Extract the (x, y) coordinate from the center of the cell holding the provided text.  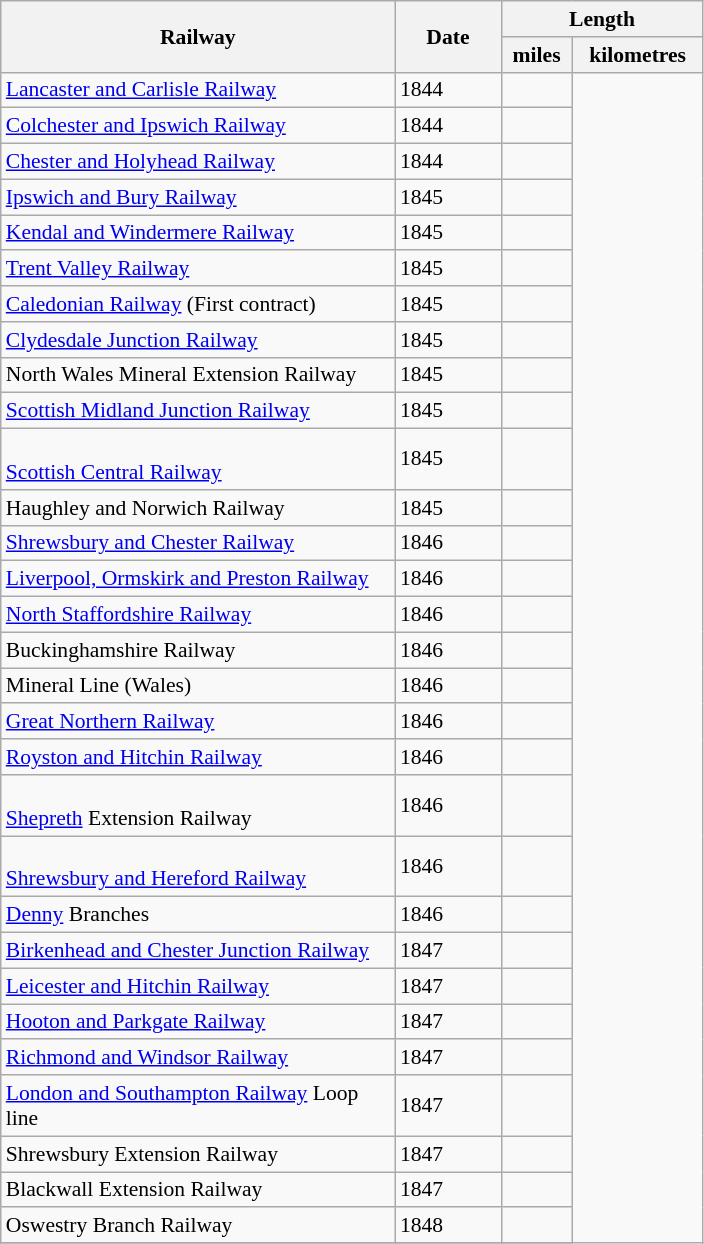
North Wales Mineral Extension Railway (198, 375)
Royston and Hitchin Railway (198, 757)
Hooton and Parkgate Railway (198, 1022)
Railway (198, 36)
Buckinghamshire Railway (198, 650)
Great Northern Railway (198, 722)
Chester and Holyhead Railway (198, 162)
North Staffordshire Railway (198, 615)
Length (602, 19)
Shrewsbury and Chester Railway (198, 543)
Scottish Midland Junction Railway (198, 411)
Caledonian Railway (First contract) (198, 304)
London and Southampton Railway Loop line (198, 1106)
Date (448, 36)
Shepreth Extension Railway (198, 806)
Kendal and Windermere Railway (198, 233)
Leicester and Hitchin Railway (198, 986)
Clydesdale Junction Railway (198, 340)
Birkenhead and Chester Junction Railway (198, 951)
Colchester and Ipswich Railway (198, 126)
Oswestry Branch Railway (198, 1226)
Lancaster and Carlisle Railway (198, 90)
Haughley and Norwich Railway (198, 508)
Mineral Line (Wales) (198, 686)
miles (536, 55)
Liverpool, Ormskirk and Preston Railway (198, 579)
Shrewsbury and Hereford Railway (198, 866)
Shrewsbury Extension Railway (198, 1154)
Richmond and Windsor Railway (198, 1058)
Trent Valley Railway (198, 269)
1848 (448, 1226)
Denny Branches (198, 915)
kilometres (638, 55)
Scottish Central Railway (198, 460)
Ipswich and Bury Railway (198, 197)
Blackwall Extension Railway (198, 1190)
